Extract the (x, y) coordinate from the center of the cell holding the provided text.  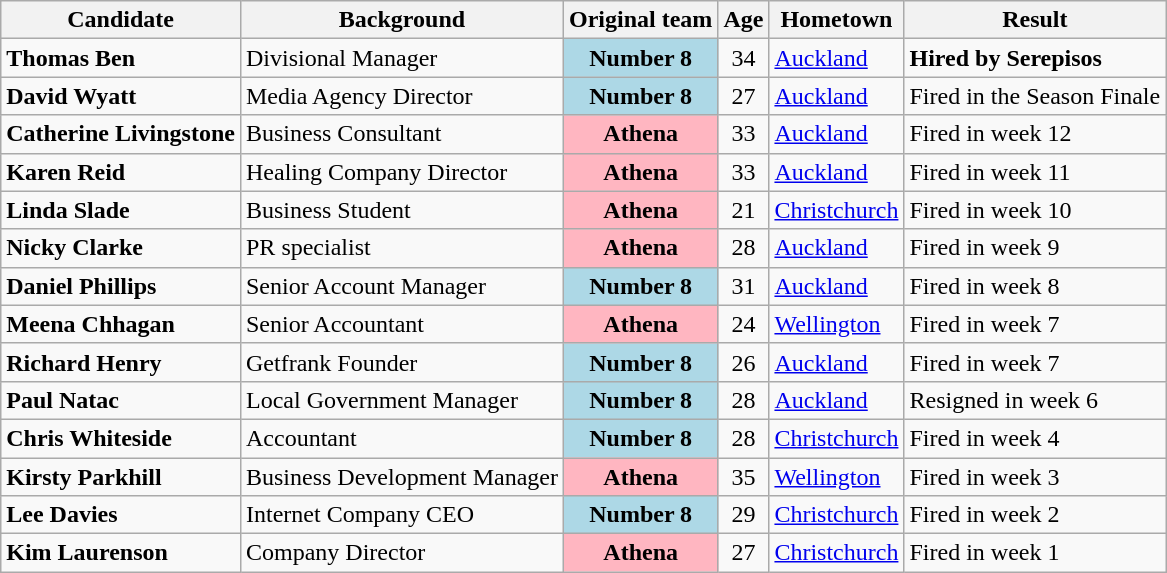
Healing Company Director (402, 172)
Getfrank Founder (402, 362)
26 (744, 362)
Internet Company CEO (402, 515)
Kirsty Parkhill (121, 477)
Linda Slade (121, 210)
Fired in week 10 (1035, 210)
Catherine Livingstone (121, 134)
Meena Chhagan (121, 324)
31 (744, 286)
24 (744, 324)
Result (1035, 20)
Company Director (402, 553)
Divisional Manager (402, 58)
Accountant (402, 438)
Candidate (121, 20)
Senior Accountant (402, 324)
Resigned in week 6 (1035, 400)
Fired in the Season Finale (1035, 96)
Fired in week 1 (1035, 553)
Fired in week 3 (1035, 477)
Fired in week 9 (1035, 248)
David Wyatt (121, 96)
PR specialist (402, 248)
Kim Laurenson (121, 553)
Local Government Manager (402, 400)
Paul Natac (121, 400)
Hometown (836, 20)
Hired by Serepisos (1035, 58)
21 (744, 210)
Daniel Phillips (121, 286)
Business Development Manager (402, 477)
Business Student (402, 210)
Thomas Ben (121, 58)
Age (744, 20)
Senior Account Manager (402, 286)
Media Agency Director (402, 96)
Background (402, 20)
Richard Henry (121, 362)
Nicky Clarke (121, 248)
Fired in week 4 (1035, 438)
34 (744, 58)
Lee Davies (121, 515)
Fired in week 2 (1035, 515)
Chris Whiteside (121, 438)
29 (744, 515)
Fired in week 11 (1035, 172)
Business Consultant (402, 134)
Fired in week 8 (1035, 286)
Fired in week 12 (1035, 134)
Original team (640, 20)
35 (744, 477)
Karen Reid (121, 172)
